Detect which cell encompasses the target text, then output its [X, Y] center coordinate. 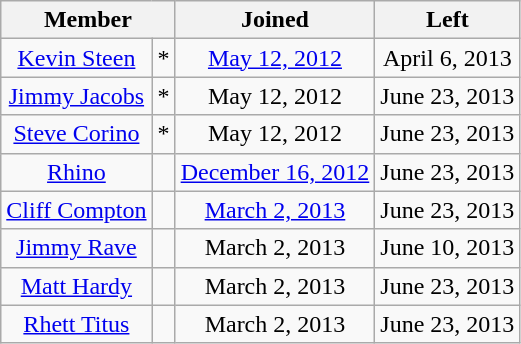
Jimmy Jacobs [76, 96]
Kevin Steen [76, 58]
Jimmy Rave [76, 248]
Rhett Titus [76, 324]
Rhino [76, 172]
Steve Corino [76, 134]
Cliff Compton [76, 210]
Joined [275, 20]
April 6, 2013 [448, 58]
Left [448, 20]
June 10, 2013 [448, 248]
December 16, 2012 [275, 172]
Matt Hardy [76, 286]
Member [88, 20]
